Identify which cell holds the provided text, then report its [x, y] central coordinate. 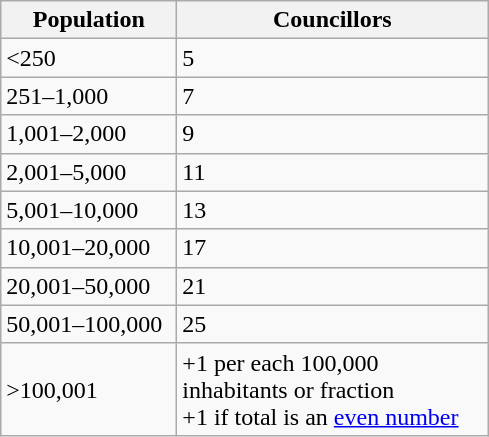
5,001–10,000 [89, 210]
1,001–2,000 [89, 134]
20,001–50,000 [89, 286]
Councillors [332, 20]
11 [332, 172]
25 [332, 324]
Population [89, 20]
17 [332, 248]
21 [332, 286]
13 [332, 210]
<250 [89, 58]
7 [332, 96]
9 [332, 134]
2,001–5,000 [89, 172]
10,001–20,000 [89, 248]
251–1,000 [89, 96]
5 [332, 58]
>100,001 [89, 389]
+1 per each 100,000 inhabitants or fraction+1 if total is an even number [332, 389]
50,001–100,000 [89, 324]
